Determine the [x, y] coordinate at the center of the cell enclosing the given text.  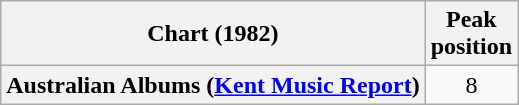
Chart (1982) [213, 34]
8 [471, 85]
Australian Albums (Kent Music Report) [213, 85]
Peak position [471, 34]
